Find where the given text appears and provide that cell's center as [x, y] coordinate. 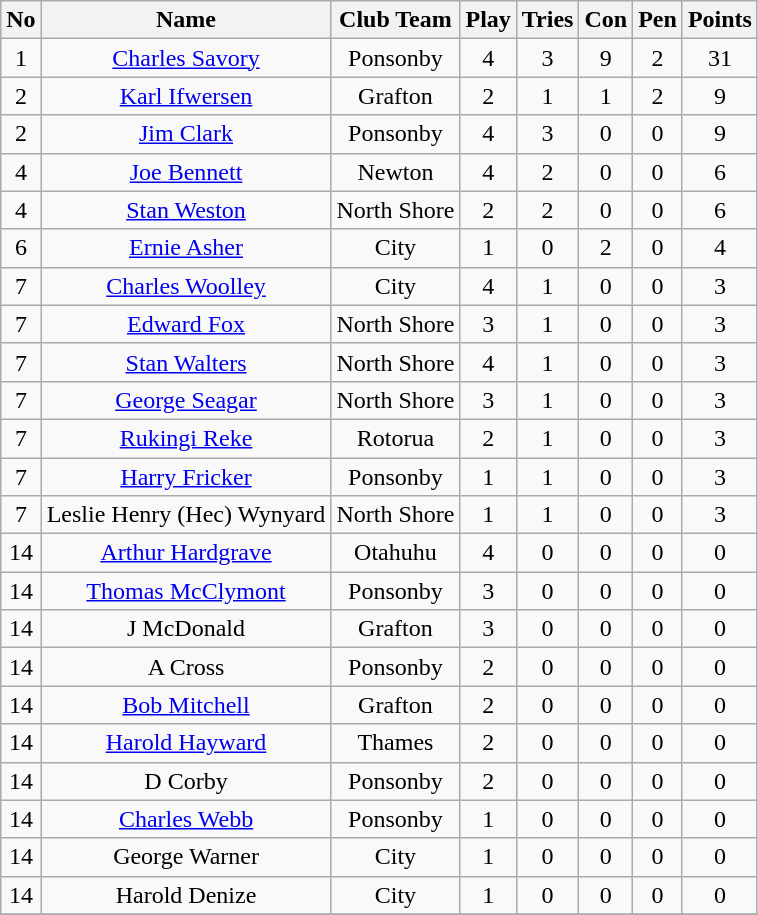
No [21, 20]
Pen [658, 20]
George Seagar [186, 400]
Harry Fricker [186, 477]
Harold Hayward [186, 743]
Charles Woolley [186, 286]
J McDonald [186, 629]
Stan Weston [186, 210]
Jim Clark [186, 134]
A Cross [186, 667]
George Warner [186, 857]
Rotorua [396, 438]
Otahuhu [396, 553]
Joe Bennett [186, 172]
Arthur Hardgrave [186, 553]
Stan Walters [186, 362]
Karl Ifwersen [186, 96]
Play [488, 20]
Rukingi Reke [186, 438]
Bob Mitchell [186, 705]
Club Team [396, 20]
Thomas McClymont [186, 591]
D Corby [186, 781]
31 [720, 58]
Ernie Asher [186, 248]
Edward Fox [186, 324]
Charles Savory [186, 58]
Charles Webb [186, 819]
Tries [548, 20]
Name [186, 20]
Thames [396, 743]
Leslie Henry (Hec) Wynyard [186, 515]
Harold Denize [186, 895]
Con [606, 20]
Newton [396, 172]
Points [720, 20]
